Search for the cell housing the specified text and yield its (x, y) center coordinate. 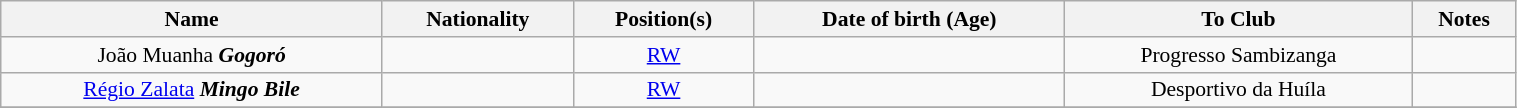
Notes (1464, 19)
Progresso Sambizanga (1238, 55)
To Club (1238, 19)
Desportivo da Huíla (1238, 90)
Date of birth (Age) (910, 19)
Position(s) (664, 19)
Name (192, 19)
Régio Zalata Mingo Bile (192, 90)
João Muanha Gogoró (192, 55)
Nationality (478, 19)
